Identify which cell holds the provided text, then report its [X, Y] central coordinate. 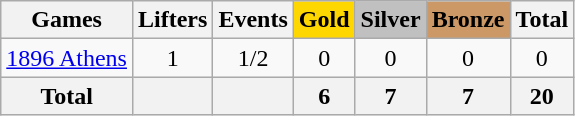
Bronze [468, 20]
Events [253, 20]
1896 Athens [67, 58]
20 [542, 96]
6 [324, 96]
Lifters [172, 20]
Gold [324, 20]
Games [67, 20]
1 [172, 58]
Silver [390, 20]
1/2 [253, 58]
